Scan for the cell matching the given text and deliver its [X, Y] coordinate at center. 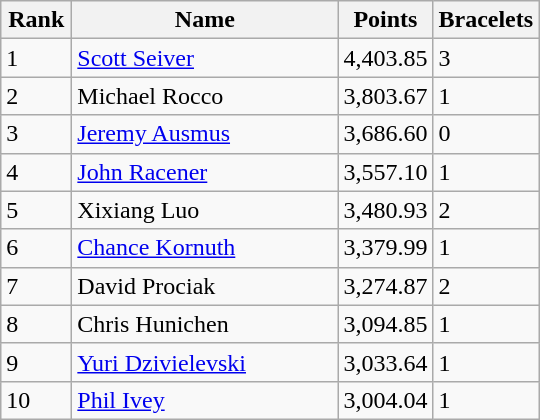
5 [36, 210]
Bracelets [486, 20]
3,686.60 [386, 134]
4 [36, 172]
0 [486, 134]
3,803.67 [386, 96]
Chris Hunichen [205, 324]
Rank [36, 20]
10 [36, 400]
3,274.87 [386, 286]
Scott Seiver [205, 58]
Xixiang Luo [205, 210]
3,480.93 [386, 210]
3,094.85 [386, 324]
9 [36, 362]
Yuri Dzivielevski [205, 362]
8 [36, 324]
7 [36, 286]
Name [205, 20]
Chance Kornuth [205, 248]
6 [36, 248]
Jeremy Ausmus [205, 134]
3,004.04 [386, 400]
3,033.64 [386, 362]
3,557.10 [386, 172]
David Prociak [205, 286]
Points [386, 20]
Michael Rocco [205, 96]
John Racener [205, 172]
3,379.99 [386, 248]
4,403.85 [386, 58]
Phil Ivey [205, 400]
